Locate the cell with the specified text and output its (X, Y) center coordinate. 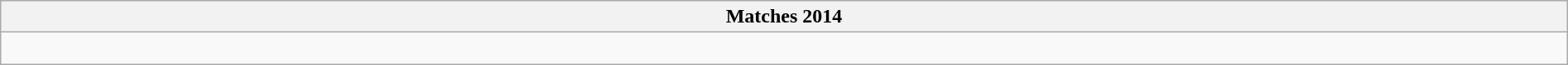
Matches 2014 (784, 17)
